For the text-containing cell, return its midpoint in (x, y) coordinate format. 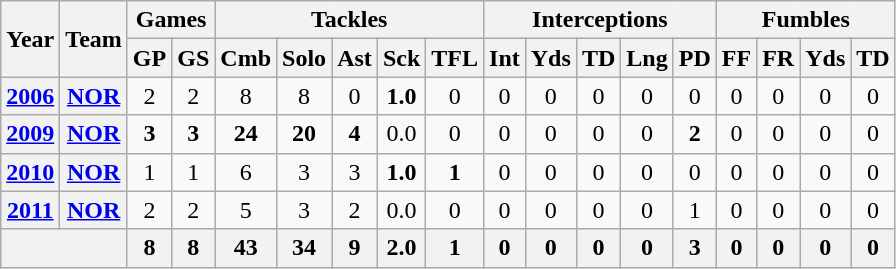
2006 (30, 96)
43 (246, 248)
2.0 (401, 248)
Int (505, 58)
FF (736, 58)
TFL (455, 58)
GS (194, 58)
Tackles (350, 20)
9 (355, 248)
2011 (30, 210)
2009 (30, 134)
34 (304, 248)
Team (94, 39)
Fumbles (806, 20)
5 (246, 210)
Interceptions (600, 20)
FR (778, 58)
24 (246, 134)
Sck (401, 58)
4 (355, 134)
PD (694, 58)
Lng (647, 58)
6 (246, 172)
Cmb (246, 58)
GP (149, 58)
20 (304, 134)
2010 (30, 172)
Year (30, 39)
Games (170, 20)
Ast (355, 58)
Solo (304, 58)
